Find where the given text appears and provide that cell's center as [x, y] coordinate. 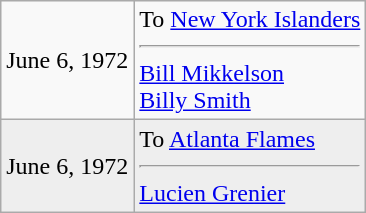
To New York IslandersBill Mikkelson Billy Smith [250, 60]
To Atlanta FlamesLucien Grenier [250, 166]
